Pinpoint the cell where the given text exists, returning its (X, Y) midpoint coordinate. 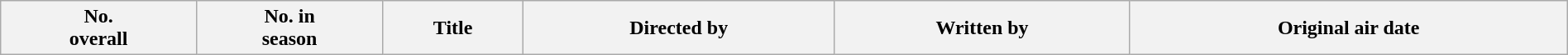
No. inseason (289, 28)
Title (453, 28)
Written by (982, 28)
Original air date (1348, 28)
Directed by (678, 28)
No.overall (99, 28)
